Find where the given text appears and provide that cell's center as [x, y] coordinate. 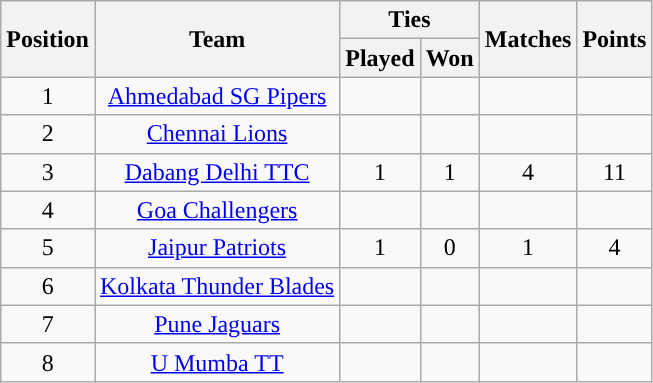
3 [48, 172]
7 [48, 324]
Jaipur Patriots [216, 248]
Played [380, 58]
Pune Jaguars [216, 324]
Dabang Delhi TTC [216, 172]
Ahmedabad SG Pipers [216, 96]
Won [450, 58]
2 [48, 134]
Team [216, 39]
11 [614, 172]
8 [48, 362]
Kolkata Thunder Blades [216, 286]
5 [48, 248]
Points [614, 39]
U Mumba TT [216, 362]
6 [48, 286]
Chennai Lions [216, 134]
0 [450, 248]
Matches [528, 39]
Goa Challengers [216, 210]
Ties [410, 20]
Position [48, 39]
